Return the [x, y] coordinate for the center point of the cell that contains the specified text.  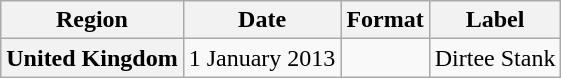
1 January 2013 [262, 58]
Dirtee Stank [495, 58]
Region [92, 20]
Date [262, 20]
Label [495, 20]
Format [385, 20]
United Kingdom [92, 58]
